Extract the (X, Y) coordinate from the center of the cell holding the provided text.  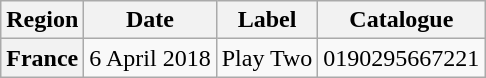
0190295667221 (402, 58)
Label (267, 20)
Date (150, 20)
6 April 2018 (150, 58)
Play Two (267, 58)
Catalogue (402, 20)
Region (42, 20)
France (42, 58)
